Provide the [x, y] coordinate of the cell's center where the given text is located.  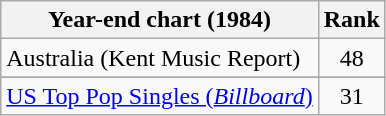
48 [352, 58]
US Top Pop Singles (Billboard) [160, 96]
Year-end chart (1984) [160, 20]
31 [352, 96]
Rank [352, 20]
Australia (Kent Music Report) [160, 58]
